Determine the (X, Y) coordinate at the center of the cell enclosing the given text.  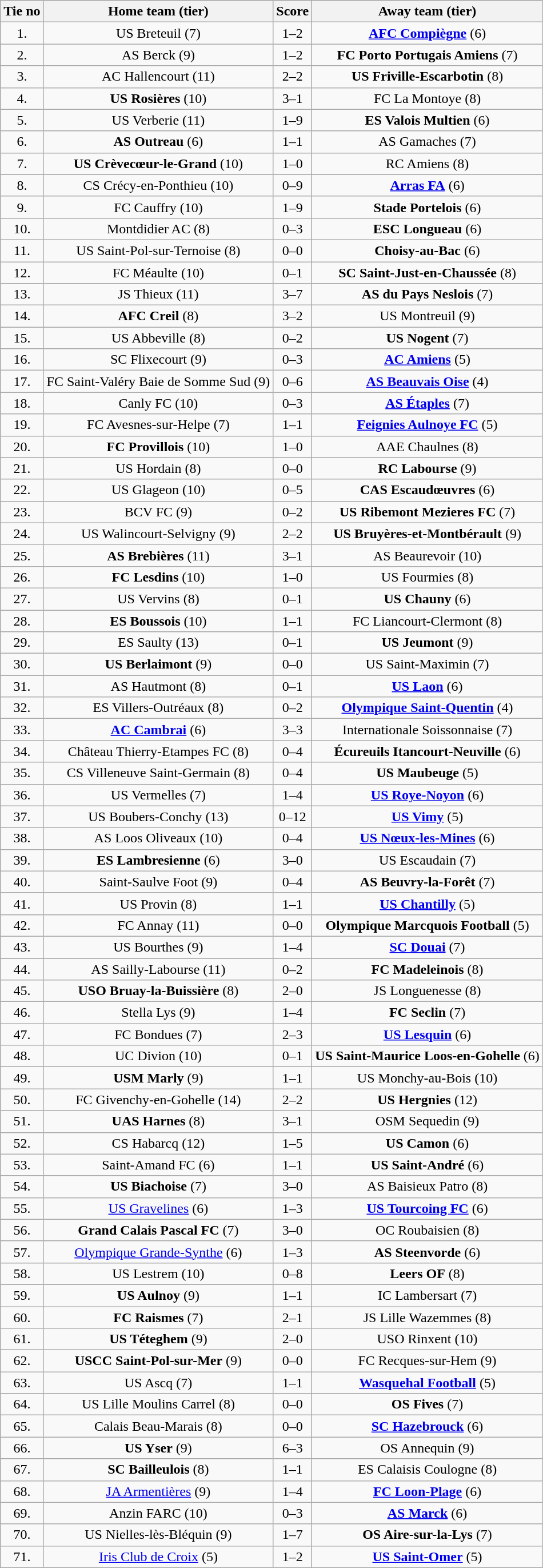
30. (22, 664)
11. (22, 250)
Internationale Soissonnaise (7) (428, 730)
US Saint-André (6) (428, 1165)
6–3 (293, 1448)
US Saint-Omer (5) (428, 1557)
Wasquehal Football (5) (428, 1383)
AC Amiens (5) (428, 360)
US Gravelines (6) (158, 1208)
21. (22, 468)
US Jeumont (9) (428, 643)
US Saint-Pol-sur-Ternoise (8) (158, 250)
US Camon (6) (428, 1143)
US Fourmies (8) (428, 577)
29. (22, 643)
FC Lesdins (10) (158, 577)
9. (22, 207)
Feignies Aulnoye FC (5) (428, 425)
38. (22, 838)
0–6 (293, 381)
40. (22, 882)
OS Aire-sur-la-Lys (7) (428, 1535)
FC Recques-sur-Hem (9) (428, 1361)
0–9 (293, 185)
US Tourcoing FC (6) (428, 1208)
US Nogent (7) (428, 338)
ES Saulty (13) (158, 643)
OS Fives (7) (428, 1404)
58. (22, 1273)
US Lille Moulins Carrel (8) (158, 1404)
AAE Chaulnes (8) (428, 447)
FC Provillois (10) (158, 447)
OSM Sequedin (9) (428, 1121)
62. (22, 1361)
Canly FC (10) (158, 403)
US Chantilly (5) (428, 904)
AS Outreau (6) (158, 142)
US Bourthes (9) (158, 947)
CS Crécy-en-Ponthieu (10) (158, 185)
US Vimy (5) (428, 817)
AS Sailly-Labourse (11) (158, 969)
US Boubers-Conchy (13) (158, 817)
AS Beuvry-la-Forêt (7) (428, 882)
0–5 (293, 490)
SC Flixecourt (9) (158, 360)
OS Annequin (9) (428, 1448)
53. (22, 1165)
68. (22, 1491)
AS Marck (6) (428, 1513)
AS Baisieux Patro (8) (428, 1187)
69. (22, 1513)
AFC Creil (8) (158, 316)
61. (22, 1339)
Arras FA (6) (428, 185)
US Hergnies (12) (428, 1100)
33. (22, 730)
66. (22, 1448)
CS Habarcq (12) (158, 1143)
US Provin (8) (158, 904)
71. (22, 1557)
USCC Saint-Pol-sur-Mer (9) (158, 1361)
51. (22, 1121)
10. (22, 229)
3–3 (293, 730)
US Crèvecœur-le-Grand (10) (158, 164)
FC Liancourt-Clermont (8) (428, 620)
14. (22, 316)
Score (293, 11)
48. (22, 1056)
23. (22, 512)
65. (22, 1426)
35. (22, 773)
FC Bondues (7) (158, 1034)
FC Saint-Valéry Baie de Somme Sud (9) (158, 381)
US Yser (9) (158, 1448)
55. (22, 1208)
Olympique Grande-Synthe (6) (158, 1252)
31. (22, 686)
US Vermelles (7) (158, 795)
US Chauny (6) (428, 599)
AS Beaurevoir (10) (428, 555)
Saint-Amand FC (6) (158, 1165)
56. (22, 1230)
US Abbeville (8) (158, 338)
42. (22, 925)
US Walincourt-Selvigny (9) (158, 534)
41. (22, 904)
FC Méaulte (10) (158, 273)
AS Berck (9) (158, 55)
US Maubeuge (5) (428, 773)
27. (22, 599)
Iris Club de Croix (5) (158, 1557)
US Lestrem (10) (158, 1273)
US Bruyères-et-Montbérault (9) (428, 534)
RC Labourse (9) (428, 468)
Olympique Saint-Quentin (4) (428, 708)
US Nœux-les-Mines (6) (428, 838)
FC Annay (11) (158, 925)
ES Villers-Outréaux (8) (158, 708)
24. (22, 534)
AC Hallencourt (11) (158, 77)
USO Bruay-la-Buissière (8) (158, 991)
CAS Escaudœuvres (6) (428, 490)
ES Valois Multien (6) (428, 120)
US Biachoise (7) (158, 1187)
US Escaudain (7) (428, 860)
3. (22, 77)
54. (22, 1187)
AS Loos Oliveaux (10) (158, 838)
US Breteuil (7) (158, 33)
JS Thieux (11) (158, 295)
CS Villeneuve Saint-Germain (8) (158, 773)
60. (22, 1317)
FC Madeleinois (8) (428, 969)
20. (22, 447)
FC Cauffry (10) (158, 207)
3–2 (293, 316)
19. (22, 425)
43. (22, 947)
US Montreuil (9) (428, 316)
Château Thierry-Etampes FC (8) (158, 751)
Choisy-au-Bac (6) (428, 250)
13. (22, 295)
US Rosières (10) (158, 98)
OC Roubaisien (8) (428, 1230)
4. (22, 98)
FC Givenchy-en-Gohelle (14) (158, 1100)
64. (22, 1404)
ESC Longueau (6) (428, 229)
FC La Montoye (8) (428, 98)
US Berlaimont (9) (158, 664)
FC Raismes (7) (158, 1317)
US Monchy-au-Bois (10) (428, 1078)
0–8 (293, 1273)
Calais Beau-Marais (8) (158, 1426)
57. (22, 1252)
34. (22, 751)
Montdidier AC (8) (158, 229)
AS Brebières (11) (158, 555)
0–12 (293, 817)
2–3 (293, 1034)
17. (22, 381)
6. (22, 142)
1–7 (293, 1535)
ES Boussois (10) (158, 620)
2–1 (293, 1317)
AS Steenvorde (6) (428, 1252)
Away team (tier) (428, 11)
7. (22, 164)
67. (22, 1470)
RC Amiens (8) (428, 164)
22. (22, 490)
USO Rinxent (10) (428, 1339)
32. (22, 708)
FC Loon-Plage (6) (428, 1491)
US Lesquin (6) (428, 1034)
45. (22, 991)
Home team (tier) (158, 11)
49. (22, 1078)
USM Marly (9) (158, 1078)
AS Hautmont (8) (158, 686)
Saint-Saulve Foot (9) (158, 882)
Tie no (22, 11)
28. (22, 620)
BCV FC (9) (158, 512)
2. (22, 55)
Écureuils Itancourt-Neuville (6) (428, 751)
AS du Pays Neslois (7) (428, 295)
52. (22, 1143)
JS Lille Wazemmes (8) (428, 1317)
70. (22, 1535)
US Vervins (8) (158, 599)
JS Longuenesse (8) (428, 991)
36. (22, 795)
US Verberie (11) (158, 120)
US Glageon (10) (158, 490)
JA Armentières (9) (158, 1491)
37. (22, 817)
1. (22, 33)
5. (22, 120)
US Roye-Noyon (6) (428, 795)
1–5 (293, 1143)
US Laon (6) (428, 686)
Olympique Marcquois Football (5) (428, 925)
AS Étaples (7) (428, 403)
3–7 (293, 295)
Anzin FARC (10) (158, 1513)
SC Bailleulois (8) (158, 1470)
AFC Compiègne (6) (428, 33)
SC Saint-Just-en-Chaussée (8) (428, 273)
UAS Harnes (8) (158, 1121)
FC Porto Portugais Amiens (7) (428, 55)
AC Cambrai (6) (158, 730)
US Ribemont Mezieres FC (7) (428, 512)
15. (22, 338)
46. (22, 1013)
ES Calaisis Coulogne (8) (428, 1470)
47. (22, 1034)
AS Gamaches (7) (428, 142)
8. (22, 185)
63. (22, 1383)
18. (22, 403)
39. (22, 860)
16. (22, 360)
FC Seclin (7) (428, 1013)
FC Avesnes-sur-Helpe (7) (158, 425)
US Nielles-lès-Bléquin (9) (158, 1535)
US Téteghem (9) (158, 1339)
SC Douai (7) (428, 947)
UC Divion (10) (158, 1056)
59. (22, 1295)
Stade Portelois (6) (428, 207)
US Saint-Maximin (7) (428, 664)
Leers OF (8) (428, 1273)
12. (22, 273)
IC Lambersart (7) (428, 1295)
50. (22, 1100)
Stella Lys (9) (158, 1013)
US Saint-Maurice Loos-en-Gohelle (6) (428, 1056)
44. (22, 969)
Grand Calais Pascal FC (7) (158, 1230)
US Hordain (8) (158, 468)
AS Beauvais Oise (4) (428, 381)
SC Hazebrouck (6) (428, 1426)
25. (22, 555)
US Ascq (7) (158, 1383)
ES Lambresienne (6) (158, 860)
US Aulnoy (9) (158, 1295)
26. (22, 577)
US Friville-Escarbotin (8) (428, 77)
